Scan for the cell matching the given text and deliver its [X, Y] coordinate at center. 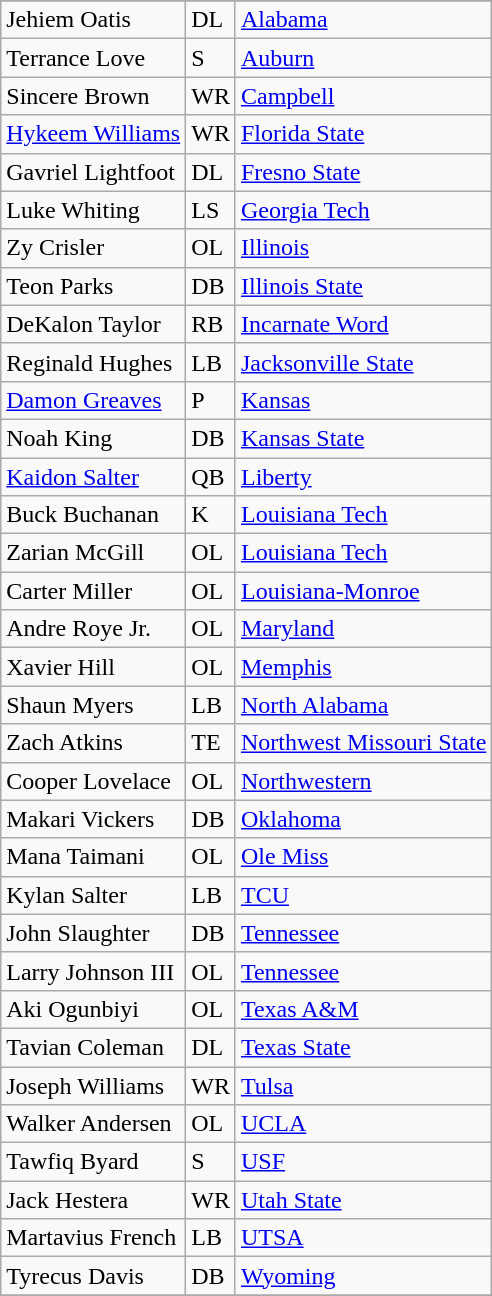
Utah State [363, 1200]
Hykeem Williams [94, 134]
Larry Johnson III [94, 971]
Florida State [363, 134]
Maryland [363, 629]
Auburn [363, 58]
Mana Taimani [94, 857]
Kansas [363, 400]
TCU [363, 895]
Cooper Lovelace [94, 781]
Luke Whiting [94, 210]
Campbell [363, 96]
Alabama [363, 20]
Zarian McGill [94, 553]
Jehiem Oatis [94, 20]
Tyrecus Davis [94, 1276]
Gavriel Lightfoot [94, 172]
Incarnate Word [363, 324]
USF [363, 1162]
Texas A&M [363, 1009]
Tulsa [363, 1085]
Makari Vickers [94, 819]
Texas State [363, 1047]
Illinois State [363, 286]
Northwest Missouri State [363, 743]
QB [211, 477]
Memphis [363, 667]
Shaun Myers [94, 705]
P [211, 400]
Damon Greaves [94, 400]
Illinois [363, 248]
Reginald Hughes [94, 362]
Liberty [363, 477]
Ole Miss [363, 857]
RB [211, 324]
Walker Andersen [94, 1124]
Jack Hestera [94, 1200]
Kaidon Salter [94, 477]
John Slaughter [94, 933]
Sincere Brown [94, 96]
Kylan Salter [94, 895]
Buck Buchanan [94, 515]
North Alabama [363, 705]
Teon Parks [94, 286]
UCLA [363, 1124]
Joseph Williams [94, 1085]
Andre Roye Jr. [94, 629]
Tawfiq Byard [94, 1162]
Wyoming [363, 1276]
Zach Atkins [94, 743]
Jacksonville State [363, 362]
Tavian Coleman [94, 1047]
TE [211, 743]
Fresno State [363, 172]
Louisiana-Monroe [363, 591]
Martavius French [94, 1238]
Xavier Hill [94, 667]
K [211, 515]
DeKalon Taylor [94, 324]
Oklahoma [363, 819]
Carter Miller [94, 591]
Zy Crisler [94, 248]
UTSA [363, 1238]
Kansas State [363, 438]
LS [211, 210]
Terrance Love [94, 58]
Aki Ogunbiyi [94, 1009]
Northwestern [363, 781]
Noah King [94, 438]
Georgia Tech [363, 210]
